From the cell containing the given text, extract its center point as (X, Y) coordinate. 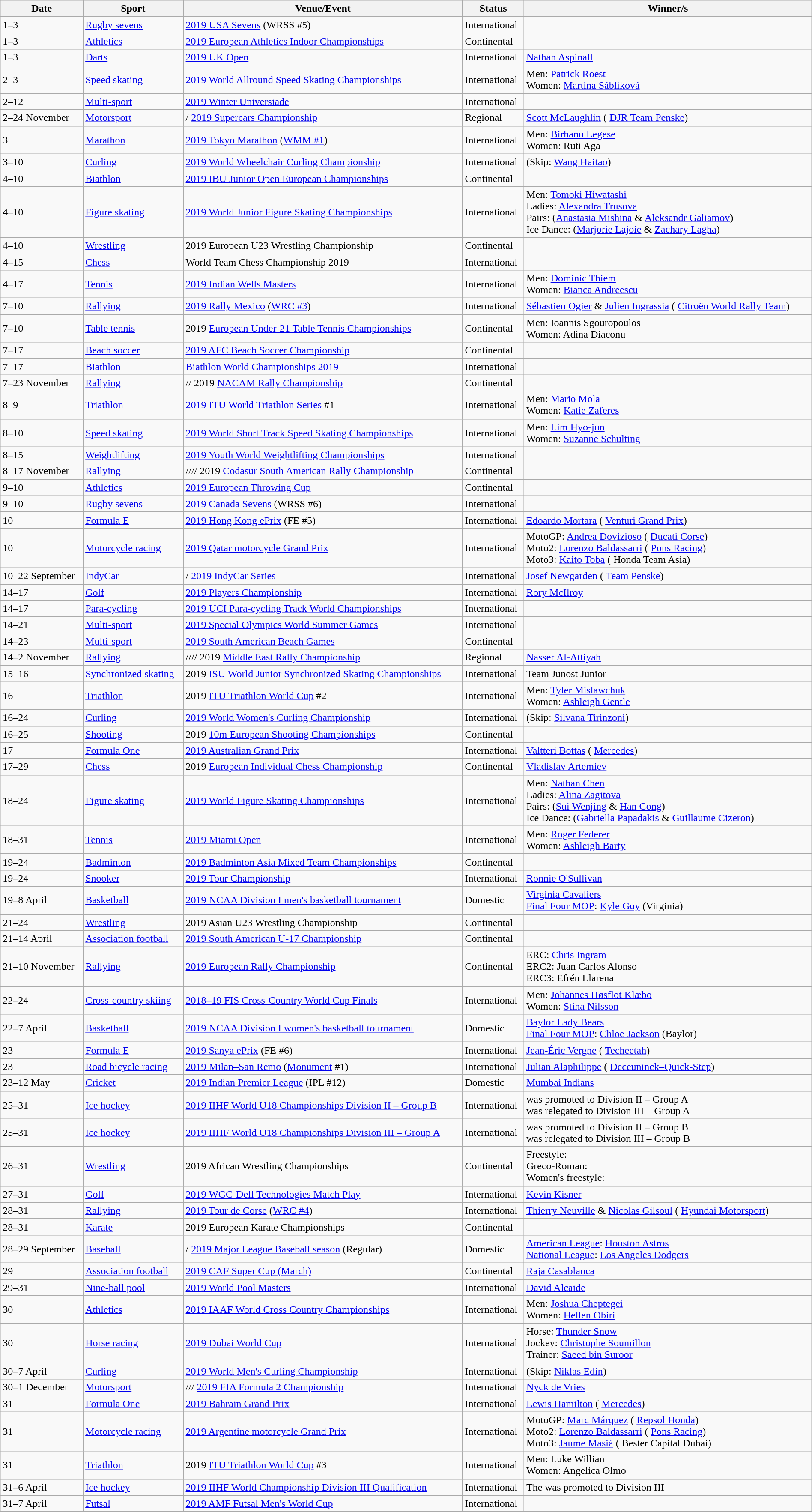
Virginia CavaliersFinal Four MOP: Kyle Guy (Virginia) (668, 900)
2019 IIHF World U18 Championships Division III – Group A (323, 1133)
8–10 (42, 433)
4–15 (42, 262)
Scott McLaughlin ( DJR Team Penske) (668, 118)
18–31 (42, 840)
Men: Mario MolaWomen: Katie Zaferes (668, 405)
Julian Alaphilippe ( Deceuninck–Quick-Step) (668, 1067)
Baseball (133, 1249)
16–25 (42, 734)
2019 USA Sevens (WRSS #5) (323, 25)
3 (42, 140)
Mumbai Indians (668, 1083)
2019 European Rally Championship (323, 967)
2019 European U23 Wrestling Championship (323, 245)
2019 World Wheelchair Curling Championship (323, 162)
The was promoted to Division III (668, 1487)
Men: Johannes Høsflot KlæboWomen: Stina Nilsson (668, 1001)
Men: Tomoki HiwatashiLadies: Alexandra TrusovaPairs: (Anastasia Mishina & Aleksandr Galiamov)Ice Dance: (Marjorie Lajoie & Zachary Lagha) (668, 212)
2019 Indian Wells Masters (323, 284)
2019 Tour de Corse (WRC #4) (323, 1210)
14–23 (42, 641)
Horse: Thunder SnowJockey: Christophe SoumillonTrainer: Saeed bin Suroor (668, 1343)
Freestyle: Greco-Roman: Women's freestyle: (668, 1166)
Lewis Hamilton ( Mercedes) (668, 1404)
Snooker (133, 878)
Edoardo Mortara ( Venturi Grand Prix) (668, 520)
27–31 (42, 1194)
2019 Bahrain Grand Prix (323, 1404)
2019 Hong Kong ePrix (FE #5) (323, 520)
ERC: Chris IngramERC2: Juan Carlos AlonsoERC3: Efrén Llarena (668, 967)
Men: Nathan ChenLadies: Alina ZagitovaPairs: (Sui Wenjing & Han Cong)Ice Dance: (Gabriella Papadakis & Guillaume Cizeron) (668, 800)
David Alcaide (668, 1287)
Winner/s (668, 9)
2019 World Short Track Speed Skating Championships (323, 433)
26–31 (42, 1166)
31–6 April (42, 1487)
(Skip: Niklas Edin) (668, 1371)
2019 World Women's Curling Championship (323, 718)
31–7 April (42, 1503)
7–23 November (42, 383)
MotoGP: Marc Márquez ( Repsol Honda)Moto2: Lorenzo Baldassarri ( Pons Racing)Moto3: Jaume Masiá ( Bester Capital Dubai) (668, 1431)
2019 Argentine motorcycle Grand Prix (323, 1431)
2019 UCI Para-cycling Track World Championships (323, 609)
30–7 April (42, 1371)
Rory McIlroy (668, 592)
2019 Miami Open (323, 840)
2019 Special Olympics World Summer Games (323, 625)
2019 UK Open (323, 57)
2–24 November (42, 118)
Kevin Kisner (668, 1194)
Shooting (133, 734)
Futsal (133, 1503)
Table tennis (133, 328)
Men: Patrick RoestWomen: Martina Sábliková (668, 80)
Vladislav Artemiev (668, 767)
2019 South American Beach Games (323, 641)
2019 Tokyo Marathon (WMM #1) (323, 140)
/ 2019 Major League Baseball season (Regular) (323, 1249)
Men: Lim Hyo-junWomen: Suzanne Schulting (668, 433)
Team Junost Junior (668, 674)
was promoted to Division II – Group B was relegated to Division III – Group B (668, 1133)
Josef Newgarden ( Team Penske) (668, 576)
Cross-country skiing (133, 1001)
2019 World Junior Figure Skating Championships (323, 212)
Nine-ball pool (133, 1287)
2019 NCAA Division I men's basketball tournament (323, 900)
2019 Australian Grand Prix (323, 750)
2–3 (42, 80)
19–8 April (42, 900)
2019 ITU World Triathlon Series #1 (323, 405)
Sport (133, 9)
Venue/Event (323, 9)
2019 World Figure Skating Championships (323, 800)
2019 IIHF World Championship Division III Qualification (323, 1487)
// 2019 NACAM Rally Championship (323, 383)
2019 ISU World Junior Synchronized Skating Championships (323, 674)
Valtteri Bottas ( Mercedes) (668, 750)
Men: Roger FedererWomen: Ashleigh Barty (668, 840)
Road bicycle racing (133, 1067)
/ 2019 Supercars Championship (323, 118)
14–21 (42, 625)
IndyCar (133, 576)
17 (42, 750)
21–10 November (42, 967)
Karate (133, 1227)
29 (42, 1271)
2019 World Allround Speed Skating Championships (323, 80)
30–1 December (42, 1387)
28–29 September (42, 1249)
Ronnie O'Sullivan (668, 878)
3–10 (42, 162)
8–15 (42, 455)
2019 Tour Championship (323, 878)
was promoted to Division II – Group A was relegated to Division III – Group A (668, 1105)
14–2 November (42, 657)
2019 European Throwing Cup (323, 487)
Weightlifting (133, 455)
2019 Asian U23 Wrestling Championship (323, 922)
2019 Sanya ePrix (FE #6) (323, 1050)
8–9 (42, 405)
2019 European Athletics Indoor Championships (323, 41)
2019 Indian Premier League (IPL #12) (323, 1083)
Marathon (133, 140)
2019 ITU Triathlon World Cup #2 (323, 696)
2019 South American U-17 Championship (323, 939)
2019 European Individual Chess Championship (323, 767)
Biathlon World Championships 2019 (323, 367)
Cricket (133, 1083)
Badminton (133, 862)
Nasser Al-Attiyah (668, 657)
2019 AMF Futsal Men's World Cup (323, 1503)
2019 AFC Beach Soccer Championship (323, 350)
Men: Joshua CheptegeiWomen: Hellen Obiri (668, 1310)
2019 Dubai World Cup (323, 1343)
(Skip: Silvana Tirinzoni) (668, 718)
2019 IAAF World Cross Country Championships (323, 1310)
Men: Birhanu LegeseWomen: Ruti Aga (668, 140)
Men: Luke WillianWomen: Angelica Olmo (668, 1465)
2–12 (42, 102)
16 (42, 696)
(Skip: Wang Haitao) (668, 162)
MotoGP: Andrea Dovizioso ( Ducati Corse)Moto2: Lorenzo Baldassarri ( Pons Racing)Moto3: Kaito Toba ( Honda Team Asia) (668, 548)
Date (42, 9)
2019 IBU Junior Open European Championships (323, 178)
21–14 April (42, 939)
2019 Badminton Asia Mixed Team Championships (323, 862)
2019 Winter Universiade (323, 102)
18–24 (42, 800)
2019 African Wrestling Championships (323, 1166)
Nyck de Vries (668, 1387)
Men: Dominic ThiemWomen: Bianca Andreescu (668, 284)
Thierry Neuville & Nicolas Gilsoul ( Hyundai Motorsport) (668, 1210)
2018–19 FIS Cross-Country World Cup Finals (323, 1001)
2019 CAF Super Cup (March) (323, 1271)
Para-cycling (133, 609)
2019 Canada Sevens (WRSS #6) (323, 504)
22–24 (42, 1001)
15–16 (42, 674)
2019 10m European Shooting Championships (323, 734)
Darts (133, 57)
Men: Tyler MislawchukWomen: Ashleigh Gentle (668, 696)
/// 2019 FIA Formula 2 Championship (323, 1387)
10–22 September (42, 576)
2019 European Karate Championships (323, 1227)
Status (493, 9)
2019 Milan–San Remo (Monument #1) (323, 1067)
Synchronized skating (133, 674)
23–12 May (42, 1083)
2019 World Pool Masters (323, 1287)
2019 European Under-21 Table Tennis Championships (323, 328)
Men: Ioannis SgouropoulosWomen: Adina Diaconu (668, 328)
2019 Youth World Weightlifting Championships (323, 455)
2019 World Men's Curling Championship (323, 1371)
2019 ITU Triathlon World Cup #3 (323, 1465)
17–29 (42, 767)
2019 Players Championship (323, 592)
2019 WGC-Dell Technologies Match Play (323, 1194)
2019 NCAA Division I women's basketball tournament (323, 1028)
Horse racing (133, 1343)
22–7 April (42, 1028)
21–24 (42, 922)
/ 2019 IndyCar Series (323, 576)
American League: Houston AstrosNational League: Los Angeles Dodgers (668, 1249)
World Team Chess Championship 2019 (323, 262)
16–24 (42, 718)
Baylor Lady BearsFinal Four MOP: Chloe Jackson (Baylor) (668, 1028)
29–31 (42, 1287)
Jean-Éric Vergne ( Techeetah) (668, 1050)
8–17 November (42, 471)
2019 IIHF World U18 Championships Division II – Group B (323, 1105)
Sébastien Ogier & Julien Ingrassia ( Citroën World Rally Team) (668, 306)
//// 2019 Codasur South American Rally Championship (323, 471)
Raja Casablanca (668, 1271)
4–17 (42, 284)
//// 2019 Middle East Rally Championship (323, 657)
Nathan Aspinall (668, 57)
2019 Qatar motorcycle Grand Prix (323, 548)
2019 Rally Mexico (WRC #3) (323, 306)
Beach soccer (133, 350)
